Find where the given text appears and provide that cell's center as (x, y) coordinate. 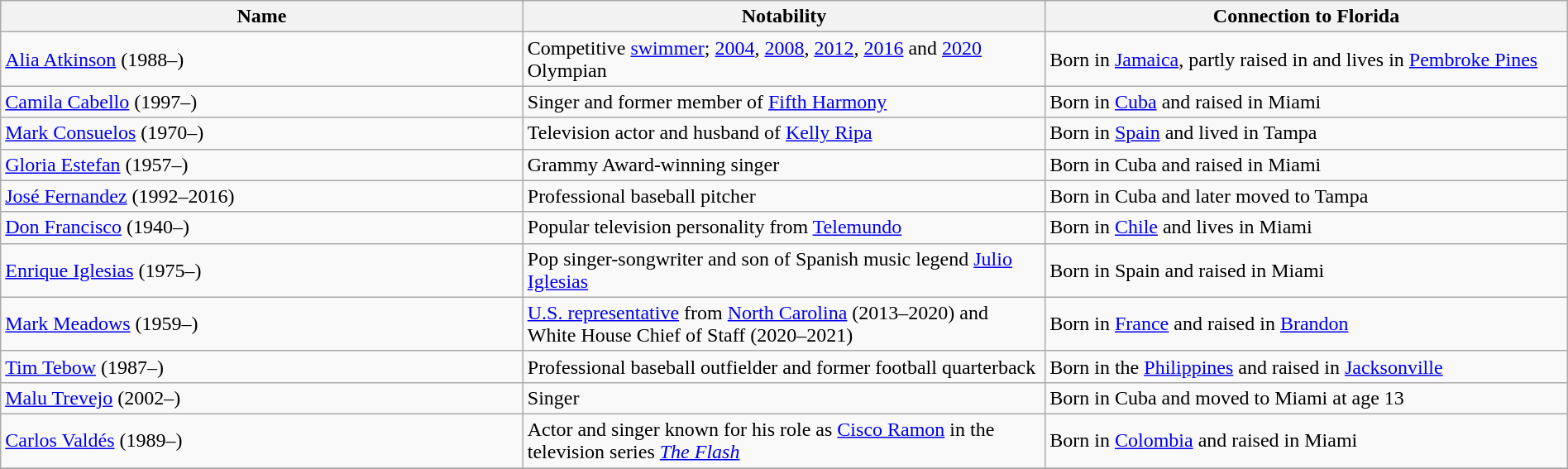
Born in Chile and lives in Miami (1307, 227)
Born in Cuba and later moved to Tampa (1307, 196)
Born in Jamaica, partly raised in and lives in Pembroke Pines (1307, 60)
Camila Cabello (1997–) (262, 102)
Competitive swimmer; 2004, 2008, 2012, 2016 and 2020 Olympian (784, 60)
Born in the Philippines and raised in Jacksonville (1307, 366)
Name (262, 17)
U.S. representative from North Carolina (2013–2020) and White House Chief of Staff (2020–2021) (784, 324)
Television actor and husband of Kelly Ripa (784, 133)
Professional baseball pitcher (784, 196)
Tim Tebow (1987–) (262, 366)
Singer and former member of Fifth Harmony (784, 102)
Notability (784, 17)
Carlos Valdés (1989–) (262, 440)
Malu Trevejo (2002–) (262, 398)
Popular television personality from Telemundo (784, 227)
Mark Consuelos (1970–) (262, 133)
Enrique Iglesias (1975–) (262, 270)
Professional baseball outfielder and former football quarterback (784, 366)
Born in Colombia and raised in Miami (1307, 440)
Born in Spain and lived in Tampa (1307, 133)
Born in Spain and raised in Miami (1307, 270)
Pop singer-songwriter and son of Spanish music legend Julio Iglesias (784, 270)
Don Francisco (1940–) (262, 227)
Gloria Estefan (1957–) (262, 165)
Grammy Award-winning singer (784, 165)
Born in France and raised in Brandon (1307, 324)
Alia Atkinson (1988–) (262, 60)
Actor and singer known for his role as Cisco Ramon in the television series The Flash (784, 440)
José Fernandez (1992–2016) (262, 196)
Born in Cuba and moved to Miami at age 13 (1307, 398)
Connection to Florida (1307, 17)
Singer (784, 398)
Mark Meadows (1959–) (262, 324)
